Capture the cell that displays the provided text and extract its [X, Y] central coordinate. 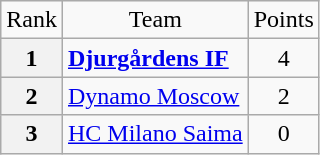
Points [284, 20]
3 [32, 134]
Team [155, 20]
1 [32, 58]
4 [284, 58]
Dynamo Moscow [155, 96]
Rank [32, 20]
HC Milano Saima [155, 134]
Djurgårdens IF [155, 58]
0 [284, 134]
